Return the (X, Y) coordinate for the center point of the cell that contains the specified text.  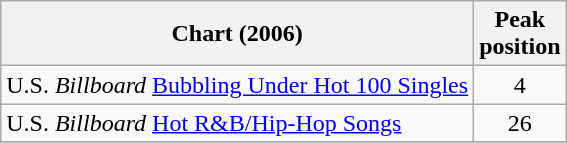
U.S. Billboard Bubbling Under Hot 100 Singles (238, 85)
26 (520, 123)
Chart (2006) (238, 34)
U.S. Billboard Hot R&B/Hip-Hop Songs (238, 123)
Peakposition (520, 34)
4 (520, 85)
